Pinpoint the cell where the given text exists, returning its [X, Y] midpoint coordinate. 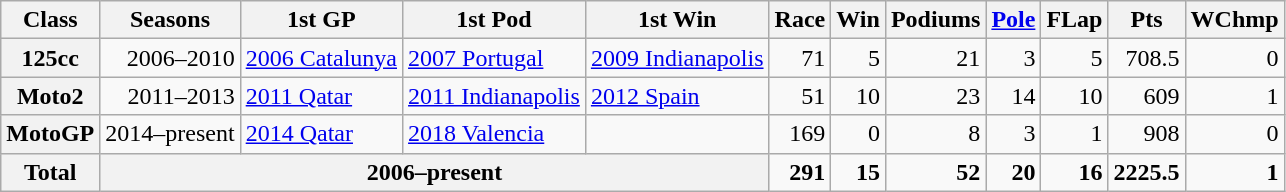
Total [50, 172]
2011–2013 [170, 96]
Race [800, 20]
2018 Valencia [494, 134]
21 [935, 58]
2006–present [434, 172]
2012 Spain [677, 96]
2225.5 [1146, 172]
WChmp [1234, 20]
1st GP [321, 20]
51 [800, 96]
2011 Indianapolis [494, 96]
2014 Qatar [321, 134]
71 [800, 58]
14 [1014, 96]
908 [1146, 134]
Seasons [170, 20]
20 [1014, 172]
15 [858, 172]
Pole [1014, 20]
Pts [1146, 20]
23 [935, 96]
MotoGP [50, 134]
2006 Catalunya [321, 58]
52 [935, 172]
1st Pod [494, 20]
2011 Qatar [321, 96]
Class [50, 20]
2007 Portugal [494, 58]
8 [935, 134]
Moto2 [50, 96]
2014–present [170, 134]
Podiums [935, 20]
169 [800, 134]
16 [1074, 172]
291 [800, 172]
1st Win [677, 20]
708.5 [1146, 58]
609 [1146, 96]
FLap [1074, 20]
2006–2010 [170, 58]
125cc [50, 58]
2009 Indianapolis [677, 58]
Win [858, 20]
